For the text-containing cell, return its midpoint in (x, y) coordinate format. 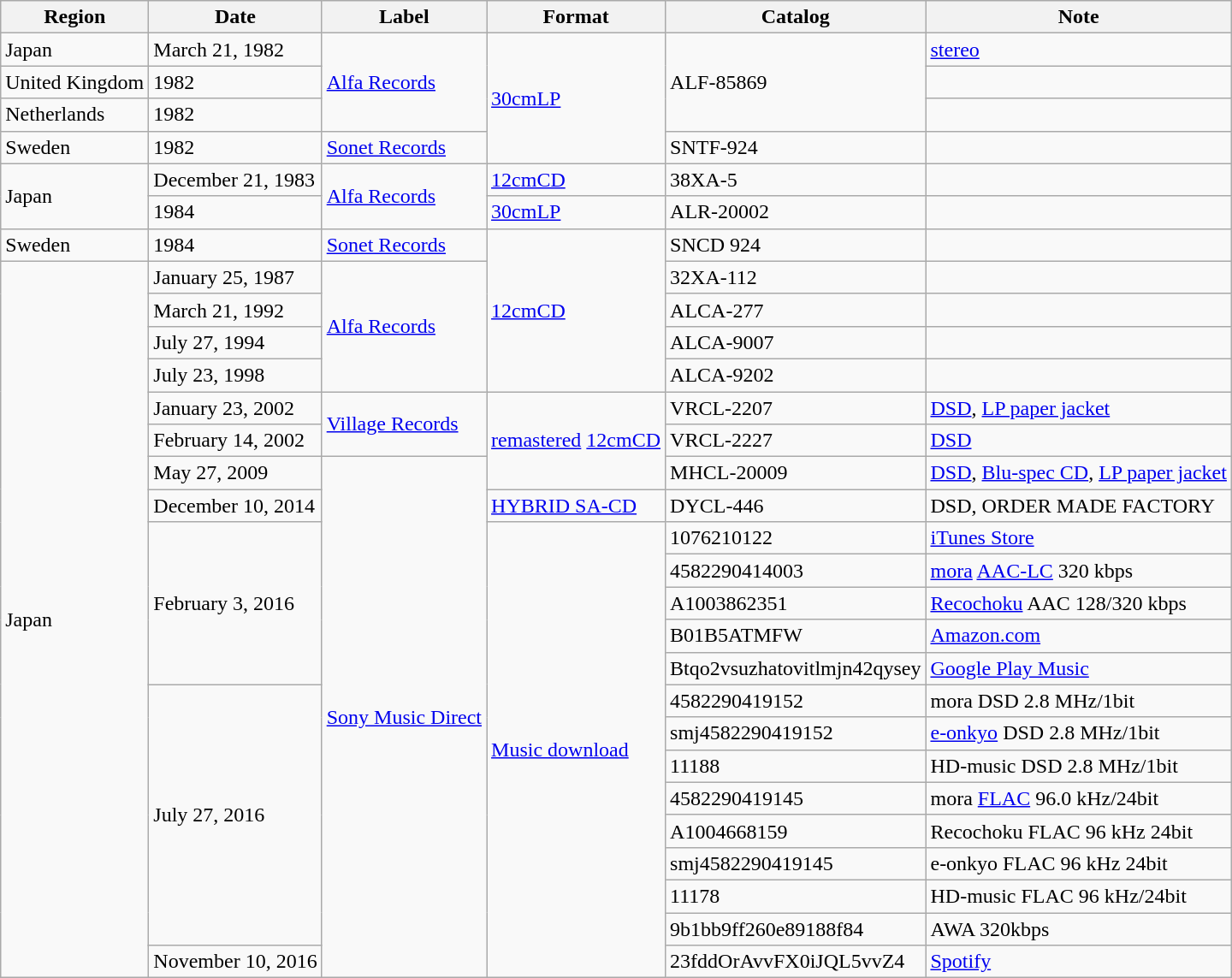
DSD, ORDER MADE FACTORY (1078, 506)
March 21, 1982 (235, 50)
MHCL-20009 (796, 473)
remastered 12cmCD (577, 441)
A1003862351 (796, 603)
SNCD 924 (796, 245)
e-onkyo FLAC 96 kHz 24bit (1078, 863)
4582290414003 (796, 571)
smj4582290419152 (796, 733)
4582290419152 (796, 701)
March 21, 1992 (235, 310)
December 21, 1983 (235, 180)
e-onkyo DSD 2.8 MHz/1bit (1078, 733)
February 14, 2002 (235, 441)
Label (404, 17)
Sony Music Direct (404, 717)
July 23, 1998 (235, 375)
ALCA-9007 (796, 342)
DSD (1078, 441)
4582290419145 (796, 798)
January 25, 1987 (235, 277)
Amazon.com (1078, 636)
July 27, 1994 (235, 342)
HD-music DSD 2.8 MHz/1bit (1078, 766)
mora AAC-LC 320 kbps (1078, 571)
stereo (1078, 50)
Note (1078, 17)
Format (577, 17)
DYCL-446 (796, 506)
January 23, 2002 (235, 408)
Btqo2vsuzhatovitlmjn42qysey (796, 668)
SNTF-924 (796, 147)
mora FLAC 96.0 kHz/24bit (1078, 798)
Music download (577, 750)
November 10, 2016 (235, 962)
July 27, 2016 (235, 815)
Recochoku FLAC 96 kHz 24bit (1078, 831)
February 3, 2016 (235, 603)
HD-music FLAC 96 kHz/24bit (1078, 896)
B01B5ATMFW (796, 636)
11188 (796, 766)
DSD, Blu-spec CD, LP paper jacket (1078, 473)
DSD, LP paper jacket (1078, 408)
1076210122 (796, 538)
Netherlands (75, 115)
AWA 320kbps (1078, 928)
Google Play Music (1078, 668)
32XA-112 (796, 277)
A1004668159 (796, 831)
ALCA-277 (796, 310)
mora DSD 2.8 MHz/1bit (1078, 701)
December 10, 2014 (235, 506)
Spotify (1078, 962)
Catalog (796, 17)
ALR-20002 (796, 212)
United Kingdom (75, 82)
iTunes Store (1078, 538)
38XA-5 (796, 180)
Recochoku AAC 128/320 kbps (1078, 603)
ALCA-9202 (796, 375)
ALF-85869 (796, 82)
smj4582290419145 (796, 863)
11178 (796, 896)
May 27, 2009 (235, 473)
9b1bb9ff260e89188f84 (796, 928)
Date (235, 17)
VRCL-2207 (796, 408)
Village Records (404, 424)
Region (75, 17)
HYBRID SA-CD (577, 506)
23fddOrAvvFX0iJQL5vvZ4 (796, 962)
VRCL-2227 (796, 441)
